Find where the given text appears and provide that cell's center as (x, y) coordinate. 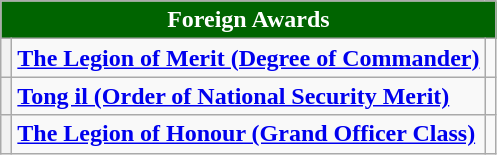
The Legion of Merit (Degree of Commander) (248, 58)
Tong il (Order of National Security Merit) (248, 96)
Foreign Awards (248, 20)
The Legion of Honour (Grand Officer Class) (248, 134)
